For the text-containing cell, return its midpoint in [x, y] coordinate format. 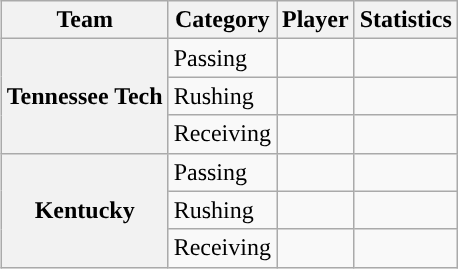
Player [315, 20]
Statistics [406, 20]
Tennessee Tech [84, 96]
Kentucky [84, 210]
Team [84, 20]
Category [222, 20]
